For the text-containing cell, return its midpoint in (X, Y) coordinate format. 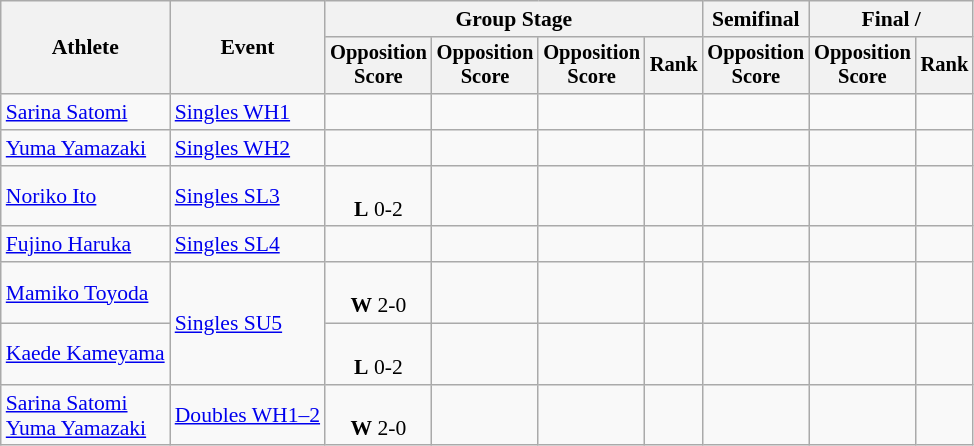
Yuma Yamazaki (86, 148)
Doubles WH1–2 (248, 416)
Sarina SatomiYuma Yamazaki (86, 416)
Noriko Ito (86, 196)
Final / (891, 19)
Singles WH1 (248, 112)
Mamiko Toyoda (86, 292)
Singles SU5 (248, 323)
Singles WH2 (248, 148)
Athlete (86, 48)
Fujino Haruka (86, 245)
Singles SL4 (248, 245)
Group Stage (514, 19)
Kaede Kameyama (86, 354)
Semifinal (756, 19)
Sarina Satomi (86, 112)
Event (248, 48)
Singles SL3 (248, 196)
